Return the [x, y] coordinate for the center point of the cell that contains the specified text.  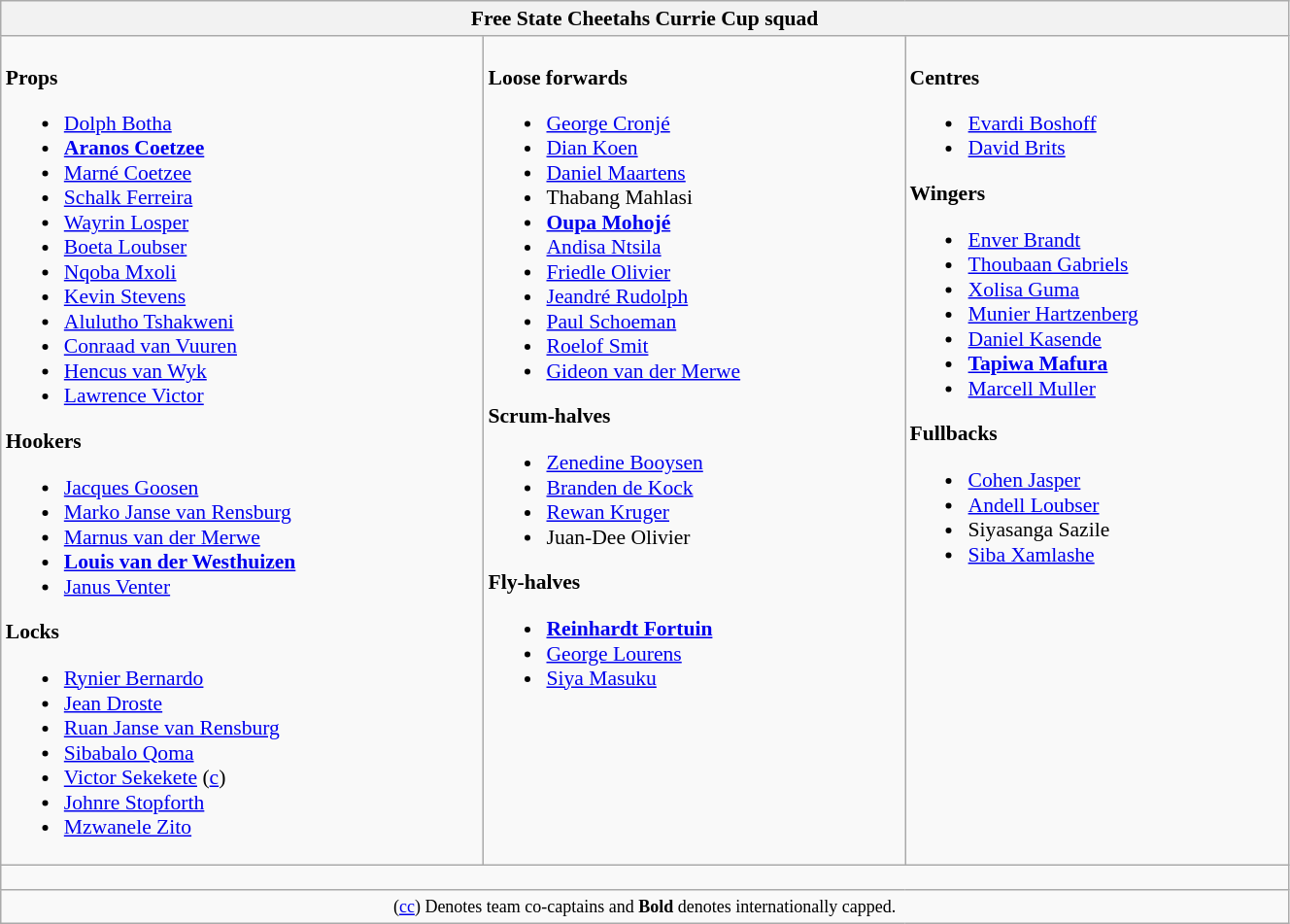
Free State Cheetahs Currie Cup squad [645, 18]
